Scan for the cell matching the given text and deliver its (X, Y) coordinate at center. 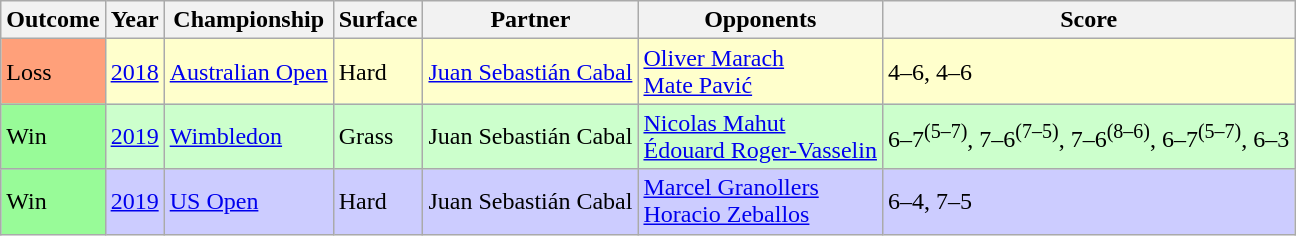
Opponents (760, 20)
Year (134, 20)
6–4, 7–5 (1088, 202)
Loss (53, 72)
2018 (134, 72)
Marcel Granollers Horacio Zeballos (760, 202)
Nicolas Mahut Édouard Roger-Vasselin (760, 136)
US Open (248, 202)
Outcome (53, 20)
4–6, 4–6 (1088, 72)
Score (1088, 20)
Grass (378, 136)
Australian Open (248, 72)
Surface (378, 20)
Oliver Marach Mate Pavić (760, 72)
Championship (248, 20)
Partner (530, 20)
Wimbledon (248, 136)
6–7(5–7), 7–6(7–5), 7–6(8–6), 6–7(5–7), 6–3 (1088, 136)
